Find where the given text appears and provide that cell's center as (X, Y) coordinate. 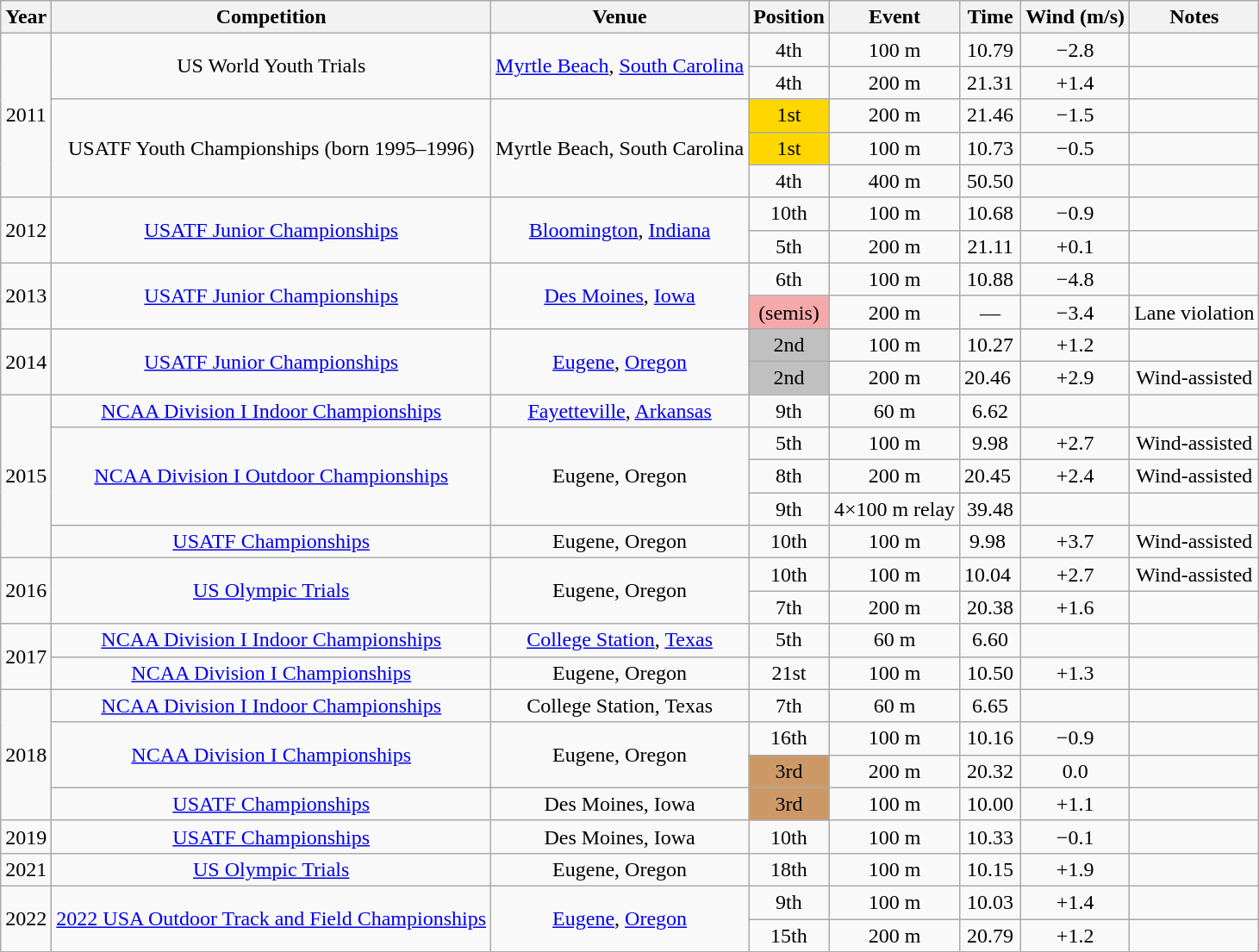
10.04 (991, 575)
−0.1 (1075, 837)
Notes (1194, 17)
2012 (26, 230)
2022 (26, 918)
20.38 (991, 607)
+3.7 (1075, 542)
−4.8 (1075, 279)
+1.6 (1075, 607)
21.11 (991, 246)
US World Youth Trials (271, 66)
Competition (271, 17)
NCAA Division I Outdoor Championships (271, 476)
2022 USA Outdoor Track and Field Championships (271, 918)
2021 (26, 869)
+0.1 (1075, 246)
10.68 (991, 214)
10.33 (991, 837)
2013 (26, 296)
−3.4 (1075, 312)
+2.9 (1075, 377)
50.50 (991, 181)
Lane violation (1194, 312)
6.65 (991, 706)
20.45 (991, 476)
+1.9 (1075, 869)
−1.5 (1075, 115)
400 m (894, 181)
2011 (26, 115)
+1.1 (1075, 804)
21.31 (991, 83)
10.50 (991, 673)
4×100 m relay (894, 509)
−2.8 (1075, 50)
21st (789, 673)
20.79 (991, 935)
Wind (m/s) (1075, 17)
16th (789, 738)
10.73 (991, 148)
10.27 (991, 345)
2015 (26, 476)
— (991, 312)
18th (789, 869)
6.62 (991, 411)
6.60 (991, 640)
6th (789, 279)
Event (894, 17)
2016 (26, 591)
2018 (26, 755)
2014 (26, 361)
USATF Youth Championships (born 1995–1996) (271, 148)
Year (26, 17)
10.15 (991, 869)
+1.3 (1075, 673)
Bloomington, Indiana (620, 230)
20.32 (991, 771)
(semis) (789, 312)
20.46 (991, 377)
10.00 (991, 804)
10.88 (991, 279)
+2.4 (1075, 476)
Position (789, 17)
21.46 (991, 115)
Time (991, 17)
Fayetteville, Arkansas (620, 411)
2017 (26, 656)
10.79 (991, 50)
0.0 (1075, 771)
10.03 (991, 902)
15th (789, 935)
8th (789, 476)
10.16 (991, 738)
39.48 (991, 509)
2019 (26, 837)
Venue (620, 17)
−0.5 (1075, 148)
